Scan for the cell matching the given text and deliver its [X, Y] coordinate at center. 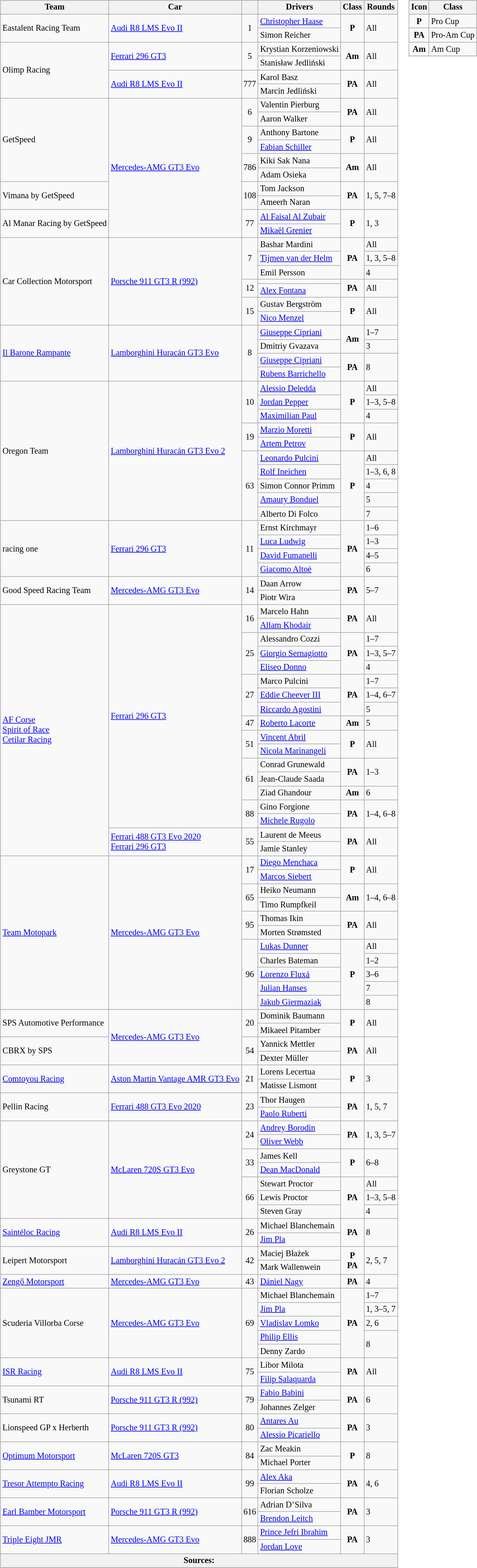
Simon Connor Primm [299, 486]
Drivers [299, 7]
Nico Menzel [299, 318]
63 [250, 486]
Emil Persson [299, 272]
Lukas Dunner [299, 946]
2, 6 [380, 1323]
55 [250, 842]
88 [250, 814]
6–8 [380, 1163]
James Kell [299, 1156]
Dmitriy Gvazava [299, 346]
Rounds [380, 7]
Denny Zardo [299, 1351]
SPS Automotive Performance [55, 1023]
McLaren 720S GT3 [175, 1456]
Dean MacDonald [299, 1170]
Lorenzo Fluxá [299, 975]
Alex Aka [299, 1477]
Giorgio Sernagiotto [299, 653]
Alessio Picariello [299, 1435]
Aston Martin Vantage AMR GT3 Evo [175, 1079]
Earl Bamber Motorsport [55, 1512]
Filip Salaquarda [299, 1379]
Lorens Lecertua [299, 1072]
Michael Porter [299, 1463]
66 [250, 1198]
Marzio Moretti [299, 430]
Paolo Ruberti [299, 1114]
26 [250, 1233]
Ferrari 488 GT3 Evo 2020 Ferrari 296 GT3 [175, 842]
Fabio Babini [299, 1393]
Daan Arrow [299, 583]
Riccardo Agostini [299, 709]
42 [250, 1261]
Sources: [199, 1561]
Valentin Pierburg [299, 105]
Laurent de Meeus [299, 835]
racing one [55, 549]
Marcelo Hahn [299, 612]
Oliver Webb [299, 1142]
Alessio Deledda [299, 388]
Michele Rugolo [299, 821]
Dominik Baumann [299, 1016]
1, 5, 7–8 [380, 196]
McLaren 720S GT3 Evo [175, 1170]
Allam Khodair [299, 625]
Greystone GT [55, 1170]
Antares Au [299, 1421]
616 [250, 1512]
19 [250, 437]
Lamborghini Huracán GT3 Evo [175, 353]
Jean-Claude Saada [299, 779]
51 [250, 744]
1, 3 [380, 223]
Stewart Proctor [299, 1184]
Tom Jackson [299, 189]
Lionspeed GP x Herberth [55, 1428]
4, 6 [380, 1484]
Lewis Proctor [299, 1198]
Johannes Zelger [299, 1407]
Optimum Motorsport [55, 1456]
108 [250, 196]
Andrey Borodin [299, 1128]
Thomas Ikin [299, 919]
AF Corse Spirit of Race Cetilar Racing [55, 730]
Leipert Motorsport [55, 1261]
Ziad Ghandour [299, 793]
David Fumanelli [299, 556]
Gino Forgione [299, 807]
Simon Reicher [299, 35]
Artem Petrov [299, 444]
Steven Gray [299, 1212]
12 [250, 289]
Maximilian Paul [299, 416]
Maciej Błażek [299, 1254]
1–6 [380, 528]
75 [250, 1372]
Fabian Schiller [299, 147]
Il Barone Rampante [55, 353]
Mark Wallenwein [299, 1267]
1, 3–5, 7 [380, 1309]
61 [250, 779]
Kiki Sak Nana [299, 161]
16 [250, 619]
Timo Rumpfkeil [299, 904]
1–4, 6–7 [380, 695]
20 [250, 1023]
1, 3, 5–7 [380, 1135]
54 [250, 1051]
25 [250, 654]
Al Faisal Al Zubair [299, 216]
1, 3, 5–8 [380, 258]
Team [55, 7]
Zac Meakin [299, 1449]
Rubens Barrichello [299, 374]
Nicola Marinangeli [299, 751]
Alberto Di Folco [299, 514]
Comtoyou Racing [55, 1079]
Jamie Stanley [299, 849]
Eddie Cheever III [299, 695]
Diego Menchaca [299, 863]
Pro-Am Cup [453, 35]
1, 5, 7 [380, 1106]
Pro Cup [453, 21]
21 [250, 1079]
Morten Strømsted [299, 933]
Ernst Kirchmayr [299, 528]
Icon [419, 7]
Vincent Abril [299, 737]
Florian Scholze [299, 1491]
Luca Ludwig [299, 542]
Dexter Müller [299, 1058]
14 [250, 591]
777 [250, 84]
Piotr Wira [299, 598]
27 [250, 695]
4–5 [380, 556]
96 [250, 974]
Libor Milota [299, 1365]
Mikaël Grenier [299, 231]
Christopher Haase [299, 21]
77 [250, 223]
Marco Pulcini [299, 681]
Team Motopark [55, 932]
Matisse Lismont [299, 1086]
5–7 [380, 591]
Pellin Racing [55, 1106]
Bashar Mardini [299, 245]
1–2 [380, 960]
11 [250, 549]
17 [250, 869]
99 [250, 1484]
Gustav Bergström [299, 304]
Mikaeel Pitamber [299, 1030]
Tsunami RT [55, 1400]
Adam Osieka [299, 175]
Tijmen van der Helm [299, 258]
Marcos Siebert [299, 877]
Tresor Attempto Racing [55, 1484]
Jordan Love [299, 1546]
Roberto Lacorte [299, 723]
Aaron Walker [299, 119]
47 [250, 723]
Alessandro Cozzi [299, 639]
65 [250, 897]
2, 5, 7 [380, 1261]
Oregon Team [55, 451]
GetSpeed [55, 140]
Olimp Racing [55, 70]
3–6 [380, 975]
79 [250, 1400]
Good Speed Racing Team [55, 591]
Saintéloc Racing [55, 1233]
P PA [352, 1261]
Al Manar Racing by GetSpeed [55, 223]
Eastalent Racing Team [55, 28]
CBRX by SPS [55, 1051]
Prince Jefri Ibrahim [299, 1533]
Leonardo Pulcini [299, 458]
Car [175, 7]
Zengő Motorsport [55, 1281]
Vladislav Lomko [299, 1323]
Am Cup [453, 49]
Ameerh Naran [299, 203]
786 [250, 168]
Vimana by GetSpeed [55, 196]
24 [250, 1135]
80 [250, 1428]
Karol Basz [299, 77]
1–3, 5–7 [380, 653]
Marcin Jedliński [299, 91]
Car Collection Motorsport [55, 282]
1 [250, 28]
ISR Racing [55, 1372]
Rolf Ineichen [299, 472]
10 [250, 402]
Thor Haugen [299, 1100]
Scuderia Villorba Corse [55, 1323]
888 [250, 1539]
Stanisław Jedliński [299, 63]
Yannick Mettler [299, 1044]
1–3, 6, 8 [380, 472]
Dániel Nagy [299, 1281]
84 [250, 1456]
Conrad Grunewald [299, 765]
Triple Eight JMR [55, 1539]
95 [250, 926]
9 [250, 140]
33 [250, 1163]
Eliseo Donno [299, 667]
Charles Bateman [299, 960]
23 [250, 1106]
Philip Ellis [299, 1337]
43 [250, 1281]
Krystian Korzeniowski [299, 49]
69 [250, 1323]
Alex Fontana [299, 290]
Anthony Bartone [299, 133]
Heiko Neumann [299, 891]
Jakub Giermaziak [299, 1002]
Ferrari 488 GT3 Evo 2020 [175, 1106]
Adrian D’Silva [299, 1505]
15 [250, 311]
Jordan Pepper [299, 402]
Brendon Leitch [299, 1519]
Julian Hanses [299, 988]
Giacomo Altoè [299, 570]
Amaury Bonduel [299, 500]
